Extract the (X, Y) coordinate from the center of the cell holding the provided text.  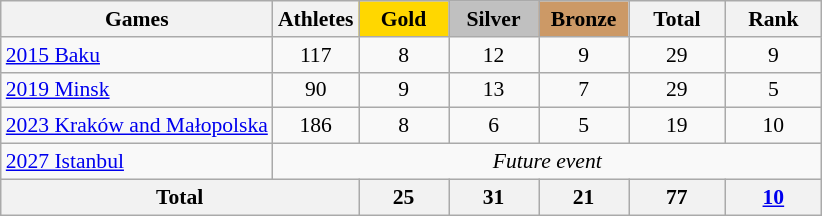
2027 Istanbul (137, 162)
2019 Minsk (137, 90)
21 (584, 197)
117 (316, 55)
Silver (494, 19)
186 (316, 126)
31 (494, 197)
Athletes (316, 19)
12 (494, 55)
90 (316, 90)
2023 Kraków and Małopolska (137, 126)
Games (137, 19)
Bronze (584, 19)
Future event (548, 162)
6 (494, 126)
77 (678, 197)
Gold (404, 19)
13 (494, 90)
25 (404, 197)
Rank (774, 19)
2015 Baku (137, 55)
7 (584, 90)
19 (678, 126)
